Provide the [X, Y] coordinate of the cell's center where the given text is located.  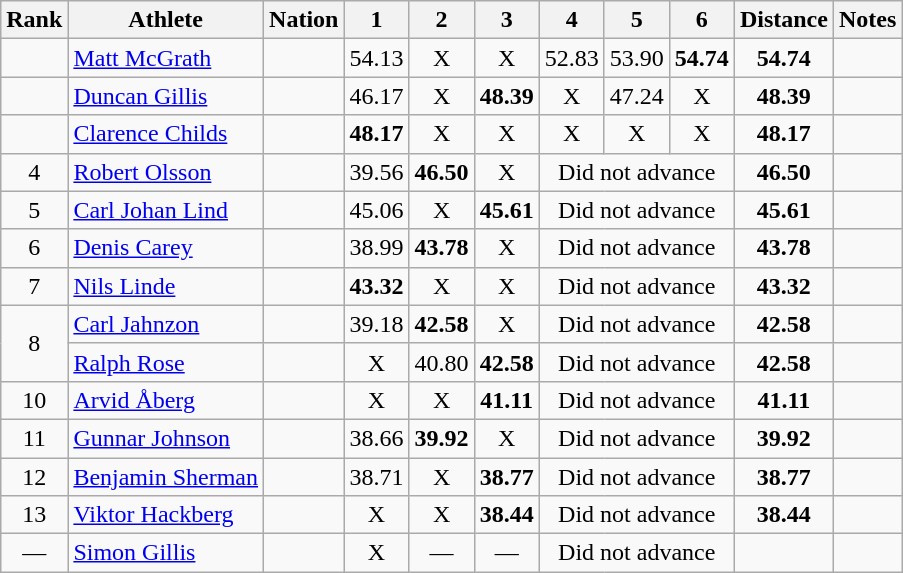
Simon Gillis [166, 553]
38.71 [376, 477]
Clarence Childs [166, 134]
2 [442, 20]
1 [376, 20]
38.99 [376, 248]
Viktor Hackberg [166, 515]
8 [34, 343]
Gunnar Johnson [166, 438]
53.90 [636, 58]
47.24 [636, 96]
46.17 [376, 96]
54.13 [376, 58]
13 [34, 515]
Rank [34, 20]
45.06 [376, 210]
Carl Johan Lind [166, 210]
52.83 [572, 58]
38.66 [376, 438]
39.56 [376, 172]
11 [34, 438]
10 [34, 400]
Athlete [166, 20]
Duncan Gillis [166, 96]
Robert Olsson [166, 172]
39.18 [376, 324]
Nation [304, 20]
3 [506, 20]
Notes [867, 20]
Carl Jahnzon [166, 324]
Arvid Åberg [166, 400]
40.80 [442, 362]
Nils Linde [166, 286]
7 [34, 286]
Distance [784, 20]
Benjamin Sherman [166, 477]
Ralph Rose [166, 362]
12 [34, 477]
Denis Carey [166, 248]
Matt McGrath [166, 58]
